From the cell containing the given text, extract its center point as (X, Y) coordinate. 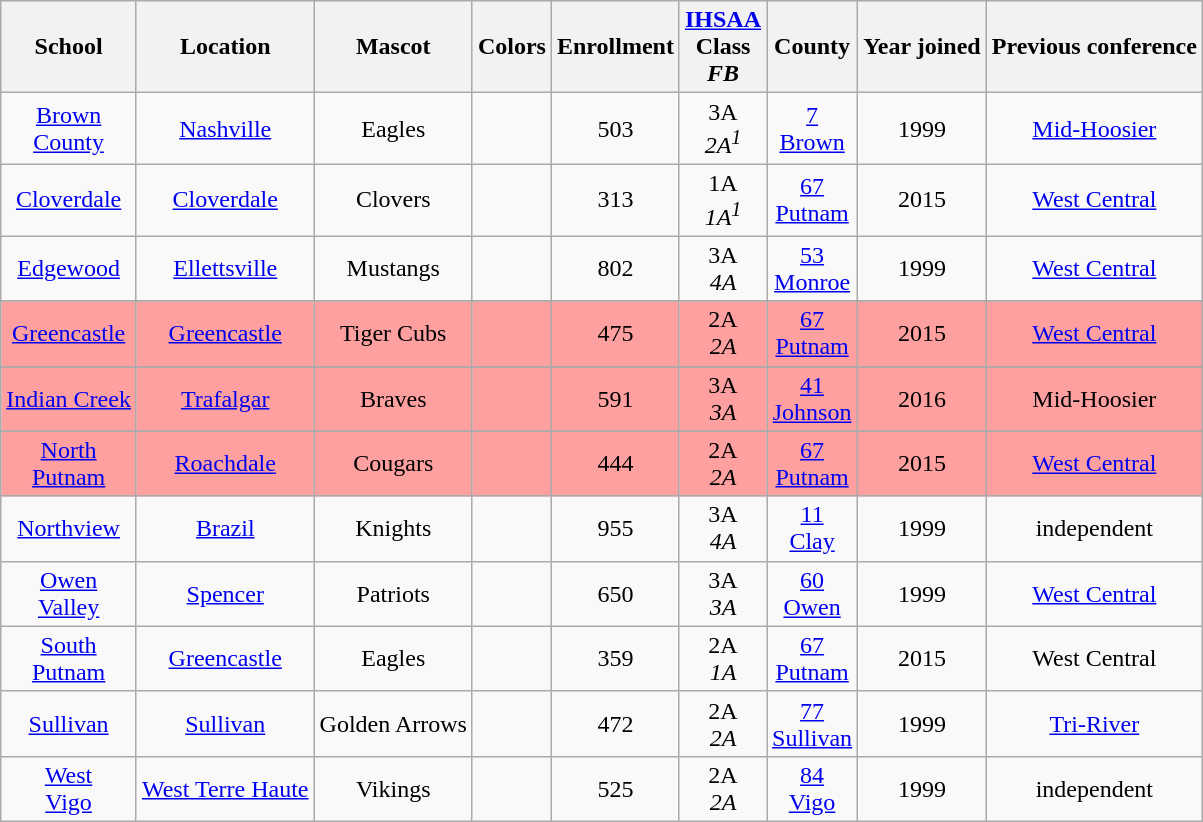
Nashville (225, 129)
Clovers (393, 200)
Golden Arrows (393, 724)
2A2A (722, 464)
Ellettsville (225, 268)
Previous conference (1094, 47)
Mascot (393, 47)
41 Johnson (812, 398)
60 Owen (812, 594)
Colors (512, 47)
Cougars (393, 464)
School (69, 47)
11 Clay (812, 528)
Vikings (393, 788)
South Putnam (69, 658)
Brazil (225, 528)
Knights (393, 528)
County (812, 47)
Mustangs (393, 268)
Tri-River (1094, 724)
Location (225, 47)
3A 2A1 (722, 129)
475 (615, 334)
Indian Creek (69, 398)
591 (615, 398)
North Putnam (69, 464)
Brown County (69, 129)
Edgewood (69, 268)
7 Brown (812, 129)
802 (615, 268)
444 (615, 464)
West Vigo (69, 788)
472 (615, 724)
2016 (922, 398)
Patriots (393, 594)
Braves (393, 398)
525 (615, 788)
955 (615, 528)
Roachdale (225, 464)
IHSAA Class FB (722, 47)
650 (615, 594)
Trafalgar (225, 398)
313 (615, 200)
Spencer (225, 594)
53 Monroe (812, 268)
Tiger Cubs (393, 334)
1A1A1 (722, 200)
Enrollment (615, 47)
2A1A (722, 658)
Owen Valley (69, 594)
84 Vigo (812, 788)
359 (615, 658)
503 (615, 129)
Northview (69, 528)
West Terre Haute (225, 788)
77 Sullivan (812, 724)
Year joined (922, 47)
